Detect which cell encompasses the target text, then output its [X, Y] center coordinate. 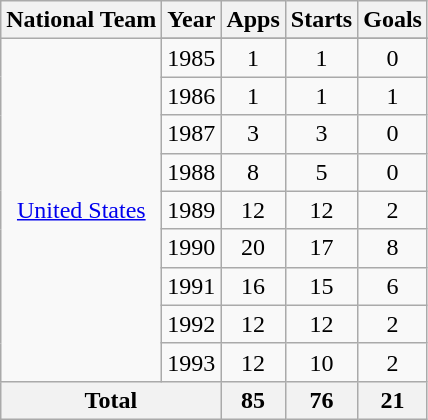
1993 [192, 362]
Total [111, 400]
Goals [393, 20]
85 [253, 400]
Starts [321, 20]
5 [321, 172]
20 [253, 248]
1985 [192, 58]
1987 [192, 134]
Year [192, 20]
76 [321, 400]
1986 [192, 96]
17 [321, 248]
16 [253, 286]
1992 [192, 324]
21 [393, 400]
1988 [192, 172]
1990 [192, 248]
National Team [82, 20]
1991 [192, 286]
Apps [253, 20]
10 [321, 362]
1989 [192, 210]
15 [321, 286]
United States [82, 210]
6 [393, 286]
